Search for the cell housing the specified text and yield its [X, Y] center coordinate. 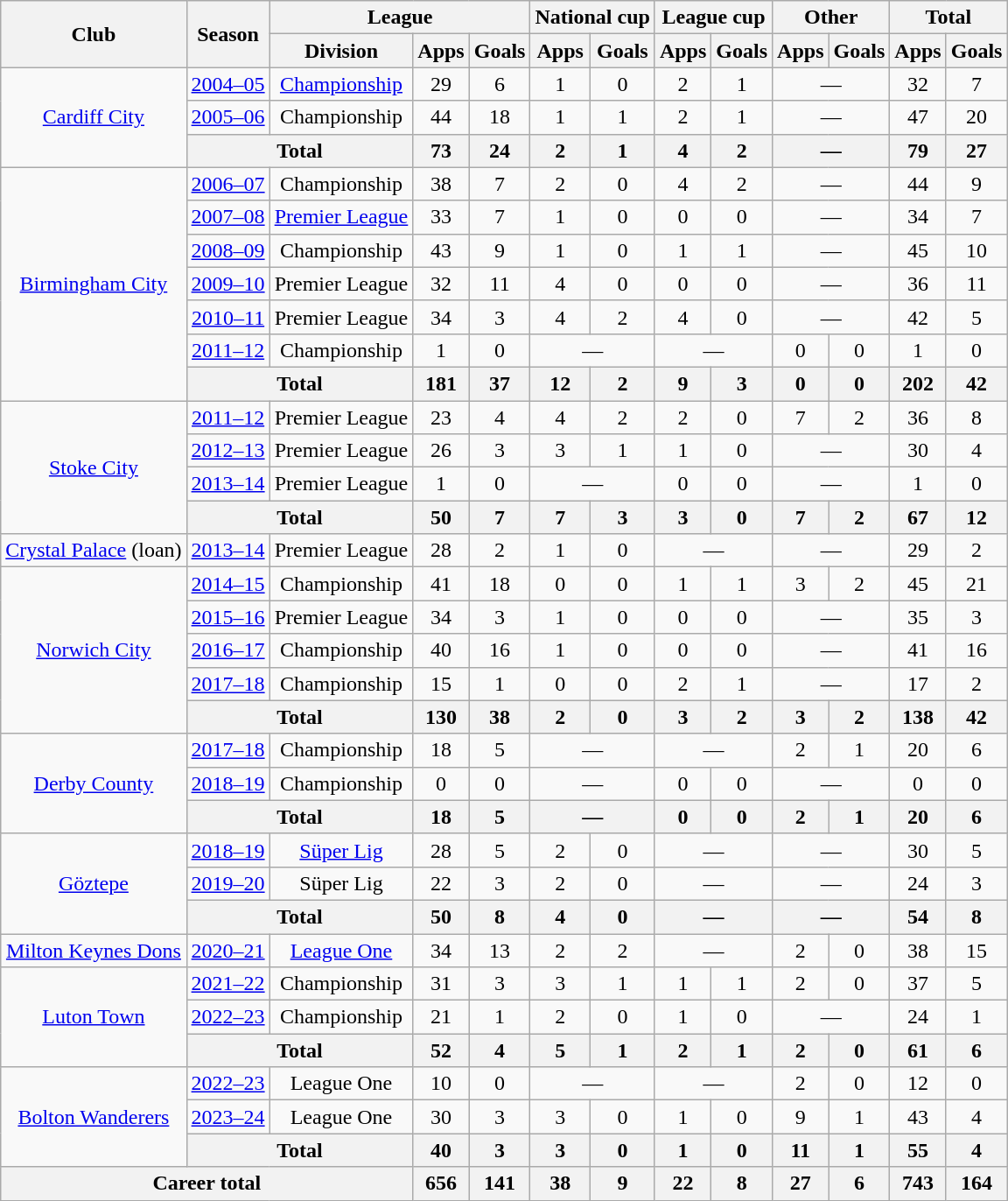
181 [441, 383]
2016–17 [227, 650]
47 [918, 117]
League [400, 18]
656 [441, 1183]
League cup [713, 18]
Division [341, 51]
Other [831, 18]
33 [441, 217]
79 [918, 151]
Stoke City [94, 467]
164 [976, 1183]
23 [441, 418]
2020–21 [227, 950]
743 [918, 1183]
Club [94, 34]
2019–20 [227, 883]
2007–08 [227, 217]
Season [227, 34]
2012–13 [227, 451]
31 [441, 984]
2014–15 [227, 584]
2006–07 [227, 184]
13 [500, 950]
Cardiff City [94, 117]
26 [441, 451]
Luton Town [94, 1017]
2010–11 [227, 317]
141 [500, 1183]
Göztepe [94, 883]
130 [441, 717]
Career total [206, 1183]
2008–09 [227, 250]
2005–06 [227, 117]
52 [441, 1050]
73 [441, 151]
138 [918, 717]
Derby County [94, 783]
Norwich City [94, 650]
Bolton Wanderers [94, 1117]
2009–10 [227, 284]
55 [918, 1150]
54 [918, 917]
Crystal Palace (loan) [94, 551]
2023–24 [227, 1117]
35 [918, 617]
2021–22 [227, 984]
202 [918, 383]
National cup [592, 18]
17 [918, 684]
61 [918, 1050]
67 [918, 517]
2015–16 [227, 617]
Birmingham City [94, 284]
Milton Keynes Dons [94, 950]
2004–05 [227, 84]
